Identify which cell holds the provided text, then report its (X, Y) central coordinate. 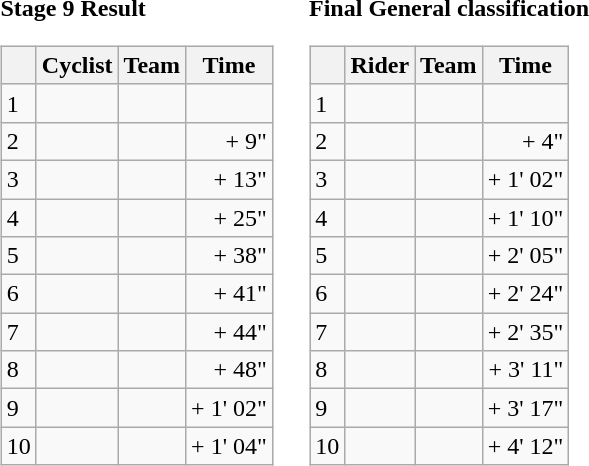
+ 4' 12" (526, 446)
+ 1' 04" (230, 446)
+ 38" (230, 256)
+ 48" (230, 370)
+ 13" (230, 179)
+ 4" (526, 141)
Cyclist (77, 65)
+ 41" (230, 294)
Rider (380, 65)
+ 2' 24" (526, 294)
+ 3' 11" (526, 370)
+ 9" (230, 141)
+ 3' 17" (526, 408)
+ 1' 10" (526, 217)
+ 25" (230, 217)
+ 44" (230, 332)
+ 2' 05" (526, 256)
+ 2' 35" (526, 332)
